Find where the given text appears and provide that cell's center as [X, Y] coordinate. 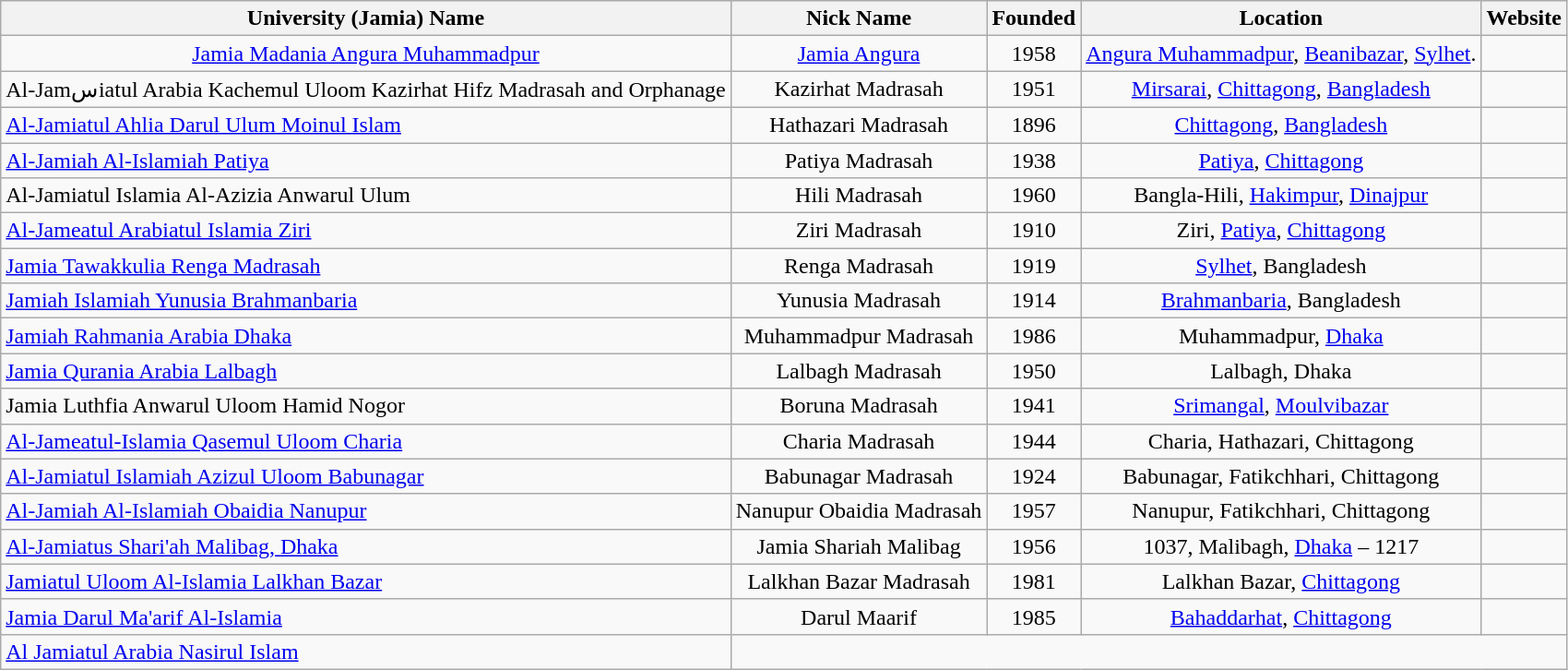
Kazirhat Madrasah [859, 90]
Jamiah Rahmania Arabia Dhaka [365, 336]
Charia Madrasah [859, 441]
Patiya, Chittagong [1281, 160]
Nanupur Obaidia Madrasah [859, 511]
1938 [1034, 160]
Babunagar Madrasah [859, 476]
1924 [1034, 476]
Lalkhan Bazar, Chittagong [1281, 581]
Ziri Madrasah [859, 231]
1957 [1034, 511]
Yunusia Madrasah [859, 301]
1950 [1034, 371]
1914 [1034, 301]
Al-Jamiatul Islamia Al-Azizia Anwarul Ulum [365, 196]
Jamia Tawakkulia Renga Madrasah [365, 266]
Hathazari Madrasah [859, 125]
Jamia Angura [859, 54]
Sylhet, Bangladesh [1281, 266]
Ziri, Patiya, Chittagong [1281, 231]
Jamiah Islamiah Yunusia Brahmanbaria [365, 301]
Lalbagh, Dhaka [1281, 371]
Nick Name [859, 18]
Lalkhan Bazar Madrasah [859, 581]
Jamia Madania Angura Muhammadpur [365, 54]
Jamia Shariah Malibag [859, 546]
Al-Jameatul Arabiatul Islamia Ziri [365, 231]
Location [1281, 18]
Founded [1034, 18]
Al Jamiatul Arabia Nasirul Islam [365, 652]
Al-Jamسiatul Arabia Kachemul Uloom Kazirhat Hifz Madrasah and Orphanage [365, 90]
Boruna Madrasah [859, 406]
1037, Malibagh, Dhaka – 1217 [1281, 546]
Al-Jamiah Al-Islamiah Patiya [365, 160]
1941 [1034, 406]
Jamia Luthfia Anwarul Uloom Hamid Nogor [365, 406]
1919 [1034, 266]
Angura Muhammadpur, Beanibazar, Sylhet. [1281, 54]
Al-Jamiatus Shari'ah Malibag, Dhaka [365, 546]
Bangla-Hili, Hakimpur, Dinajpur [1281, 196]
1951 [1034, 90]
Srimangal, Moulvibazar [1281, 406]
Chittagong, Bangladesh [1281, 125]
Hili Madrasah [859, 196]
1956 [1034, 546]
Darul Maarif [859, 616]
1981 [1034, 581]
Nanupur, Fatikchhari, Chittagong [1281, 511]
Muhammadpur Madrasah [859, 336]
1986 [1034, 336]
1985 [1034, 616]
Jamia Qurania Arabia Lalbagh [365, 371]
1960 [1034, 196]
Al-Jamiatul Islamiah Azizul Uloom Babunagar [365, 476]
Al-Jamiatul Ahlia Darul Ulum Moinul Islam [365, 125]
Al-Jamiah Al-Islamiah Obaidia Nanupur [365, 511]
1944 [1034, 441]
Brahmanbaria, Bangladesh [1281, 301]
1910 [1034, 231]
Renga Madrasah [859, 266]
Charia, Hathazari, Chittagong [1281, 441]
Jamiatul Uloom Al-Islamia Lalkhan Bazar [365, 581]
Website [1524, 18]
Al-Jameatul-Islamia Qasemul Uloom Charia [365, 441]
Babunagar, Fatikchhari, Chittagong [1281, 476]
Patiya Madrasah [859, 160]
Lalbagh Madrasah [859, 371]
Bahaddarhat, Chittagong [1281, 616]
Jamia Darul Ma'arif Al-Islamia [365, 616]
Muhammadpur, Dhaka [1281, 336]
Mirsarai, Chittagong, Bangladesh [1281, 90]
1958 [1034, 54]
University (Jamia) Name [365, 18]
1896 [1034, 125]
